Find where the given text appears and provide that cell's center as [x, y] coordinate. 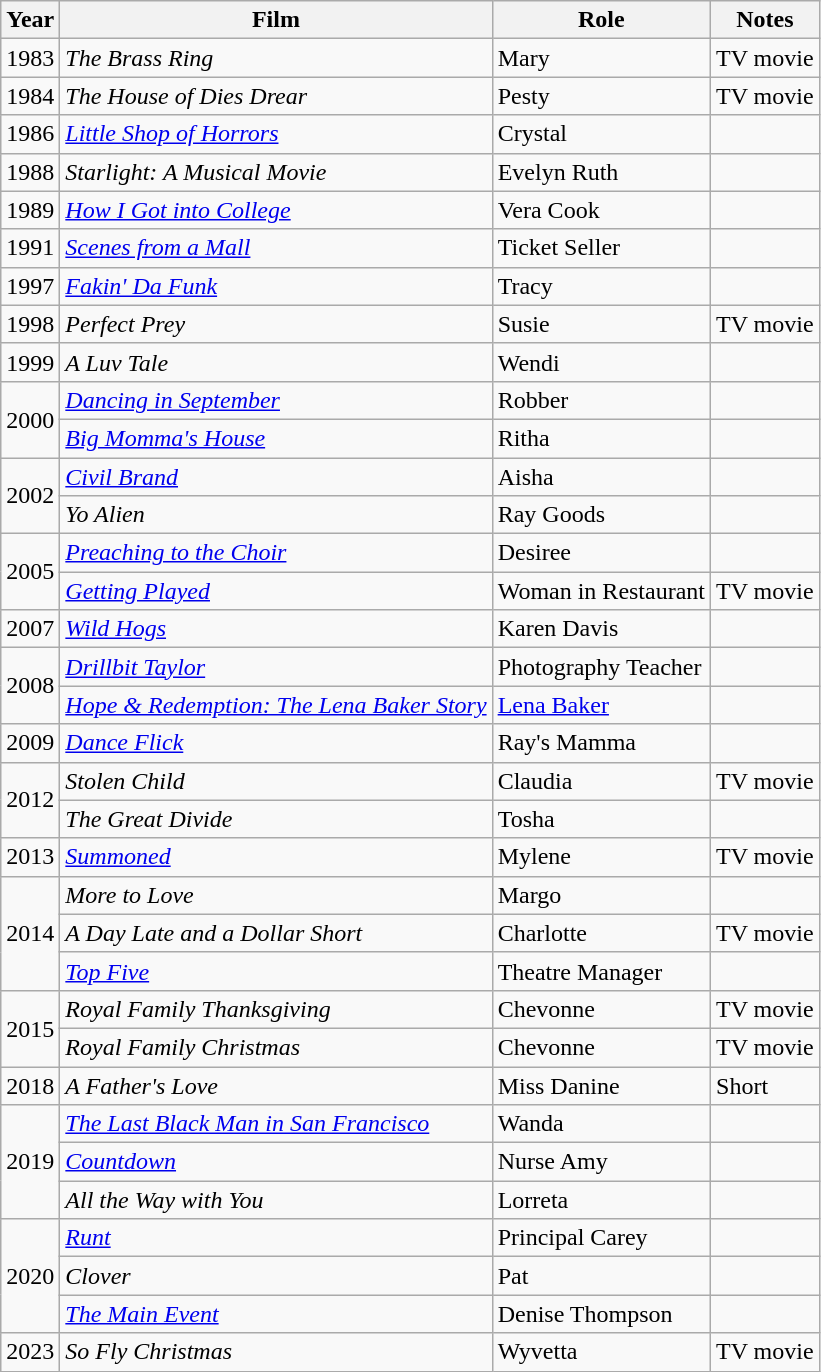
Ray's Mamma [601, 743]
Desiree [601, 553]
Film [276, 20]
All the Way with You [276, 1200]
How I Got into College [276, 210]
Pat [601, 1276]
Runt [276, 1238]
1989 [30, 210]
Notes [766, 20]
2009 [30, 743]
Summoned [276, 857]
Karen Davis [601, 629]
2008 [30, 686]
2019 [30, 1162]
Big Momma's House [276, 438]
Countdown [276, 1162]
2000 [30, 419]
Preaching to the Choir [276, 553]
Mary [601, 58]
Lena Baker [601, 705]
Photography Teacher [601, 667]
Dancing in September [276, 400]
Ritha [601, 438]
Charlotte [601, 933]
Yo Alien [276, 515]
2002 [30, 496]
2015 [30, 1028]
Ray Goods [601, 515]
Tosha [601, 819]
2005 [30, 572]
Wanda [601, 1124]
Wyvetta [601, 1352]
A Father's Love [276, 1085]
Perfect Prey [276, 324]
2023 [30, 1352]
1991 [30, 248]
A Day Late and a Dollar Short [276, 933]
Wendi [601, 362]
Short [766, 1085]
Stolen Child [276, 781]
Nurse Amy [601, 1162]
1984 [30, 96]
Pesty [601, 96]
Getting Played [276, 591]
Crystal [601, 134]
Woman in Restaurant [601, 591]
A Luv Tale [276, 362]
Claudia [601, 781]
2012 [30, 800]
Mylene [601, 857]
2007 [30, 629]
Evelyn Ruth [601, 172]
1988 [30, 172]
Hope & Redemption: The Lena Baker Story [276, 705]
Top Five [276, 971]
Lorreta [601, 1200]
2020 [30, 1276]
Vera Cook [601, 210]
The Brass Ring [276, 58]
Scenes from a Mall [276, 248]
Aisha [601, 477]
Tracy [601, 286]
Dance Flick [276, 743]
Robber [601, 400]
Ticket Seller [601, 248]
2018 [30, 1085]
Denise Thompson [601, 1314]
1997 [30, 286]
More to Love [276, 895]
Little Shop of Horrors [276, 134]
Royal Family Thanksgiving [276, 1009]
Clover [276, 1276]
Wild Hogs [276, 629]
Margo [601, 895]
The Last Black Man in San Francisco [276, 1124]
Year [30, 20]
2013 [30, 857]
Role [601, 20]
1986 [30, 134]
Starlight: A Musical Movie [276, 172]
1999 [30, 362]
1983 [30, 58]
The Main Event [276, 1314]
Susie [601, 324]
Fakin' Da Funk [276, 286]
So Fly Christmas [276, 1352]
Principal Carey [601, 1238]
Theatre Manager [601, 971]
Drillbit Taylor [276, 667]
Civil Brand [276, 477]
Miss Danine [601, 1085]
The House of Dies Drear [276, 96]
2014 [30, 933]
1998 [30, 324]
The Great Divide [276, 819]
Royal Family Christmas [276, 1047]
